Locate the cell with the specified text and output its (x, y) center coordinate. 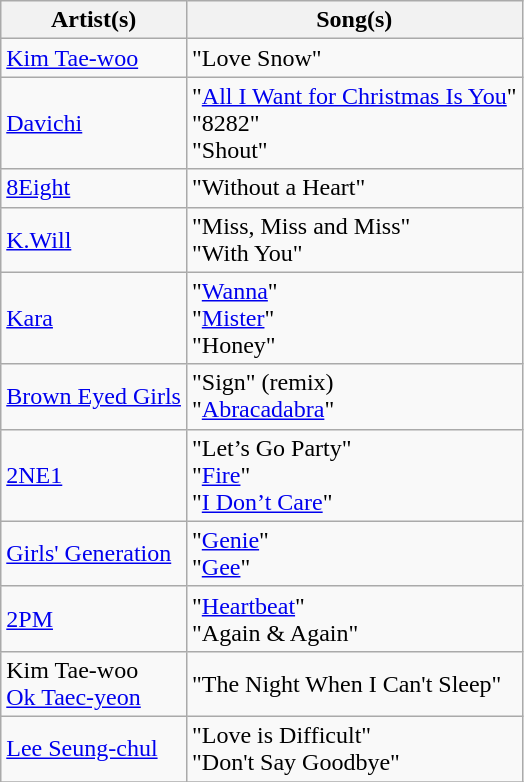
"Miss, Miss and Miss""With You" (354, 240)
"Genie""Gee" (354, 554)
Lee Seung-chul (94, 748)
Song(s) (354, 20)
"Wanna""Mister""Honey" (354, 318)
"Sign" (remix)"Abracadabra" (354, 396)
8Eight (94, 188)
Kim Tae-wooOk Taec-yeon (94, 684)
"Love is Difficult""Don't Say Goodbye" (354, 748)
Kara (94, 318)
Girls' Generation (94, 554)
"Heartbeat""Again & Again" (354, 618)
Artist(s) (94, 20)
"All I Want for Christmas Is You""8282""Shout" (354, 123)
2NE1 (94, 475)
"Without a Heart" (354, 188)
"Love Snow" (354, 58)
Kim Tae-woo (94, 58)
2PM (94, 618)
K.Will (94, 240)
Brown Eyed Girls (94, 396)
Davichi (94, 123)
"Let’s Go Party""Fire""I Don’t Care" (354, 475)
"The Night When I Can't Sleep" (354, 684)
